Locate the cell with the specified text and output its [X, Y] center coordinate. 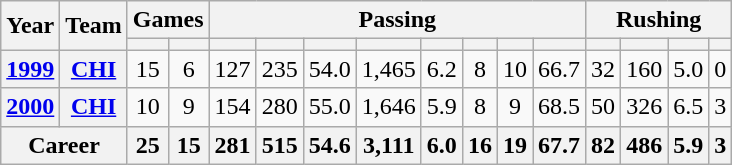
6 [188, 69]
1,646 [388, 107]
2000 [30, 107]
127 [232, 69]
280 [280, 107]
19 [514, 145]
50 [604, 107]
54.0 [330, 69]
6.0 [442, 145]
3,111 [388, 145]
515 [280, 145]
Games [168, 20]
54.6 [330, 145]
Passing [397, 20]
66.7 [558, 69]
Year [30, 26]
82 [604, 145]
Team [94, 26]
160 [644, 69]
6.2 [442, 69]
67.7 [558, 145]
6.5 [688, 107]
281 [232, 145]
68.5 [558, 107]
235 [280, 69]
1,465 [388, 69]
486 [644, 145]
32 [604, 69]
1999 [30, 69]
326 [644, 107]
154 [232, 107]
5.0 [688, 69]
0 [720, 69]
Rushing [659, 20]
25 [148, 145]
16 [480, 145]
Career [64, 145]
55.0 [330, 107]
